For the text-containing cell, return its midpoint in [x, y] coordinate format. 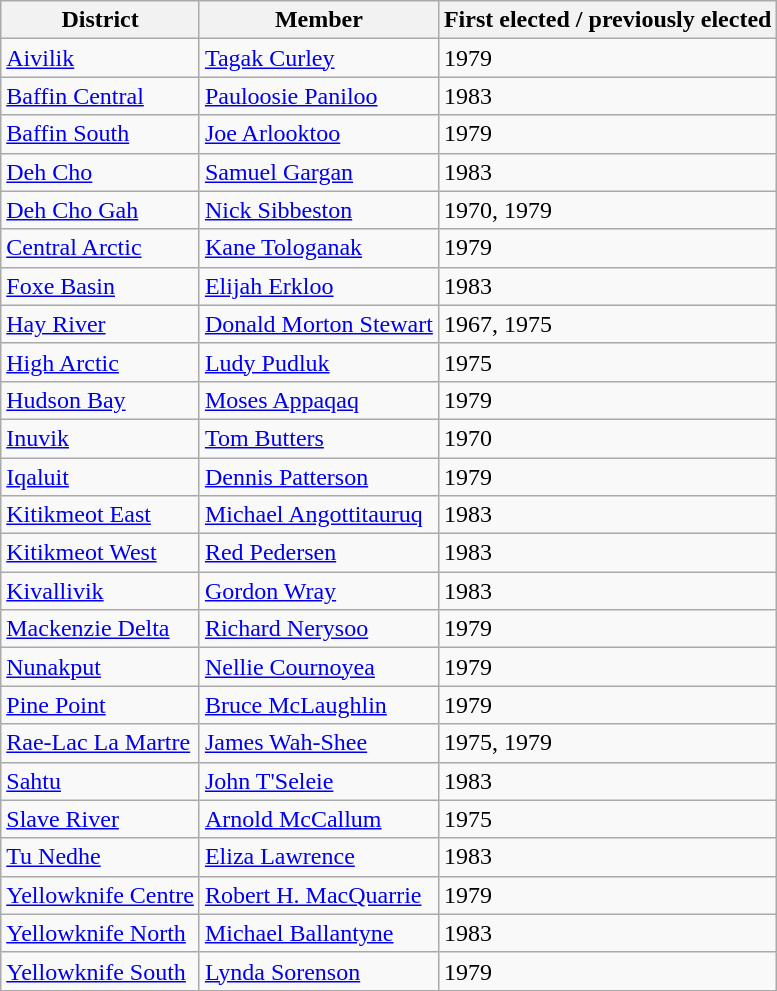
Deh Cho [100, 172]
Dennis Patterson [318, 477]
High Arctic [100, 362]
Samuel Gargan [318, 172]
Baffin South [100, 134]
First elected / previously elected [608, 20]
District [100, 20]
Hay River [100, 324]
John T'Seleie [318, 781]
Lynda Sorenson [318, 971]
Hudson Bay [100, 400]
Kane Tologanak [318, 248]
Michael Ballantyne [318, 933]
1970 [608, 438]
Rae-Lac La Martre [100, 743]
Elijah Erkloo [318, 286]
Pine Point [100, 705]
Ludy Pudluk [318, 362]
Richard Nerysoo [318, 629]
Yellowknife South [100, 971]
Tom Butters [318, 438]
Gordon Wray [318, 591]
Donald Morton Stewart [318, 324]
Tagak Curley [318, 58]
Nunakput [100, 667]
Inuvik [100, 438]
Iqaluit [100, 477]
Nick Sibbeston [318, 210]
1967, 1975 [608, 324]
James Wah-Shee [318, 743]
Mackenzie Delta [100, 629]
Yellowknife Centre [100, 895]
Member [318, 20]
Baffin Central [100, 96]
Red Pedersen [318, 553]
Slave River [100, 819]
Moses Appaqaq [318, 400]
Nellie Cournoyea [318, 667]
Kivallivik [100, 591]
Tu Nedhe [100, 857]
Kitikmeot East [100, 515]
Joe Arlooktoo [318, 134]
Michael Angottitauruq [318, 515]
Bruce McLaughlin [318, 705]
Robert H. MacQuarrie [318, 895]
Foxe Basin [100, 286]
Yellowknife North [100, 933]
Eliza Lawrence [318, 857]
Central Arctic [100, 248]
Sahtu [100, 781]
Pauloosie Paniloo [318, 96]
Aivilik [100, 58]
Arnold McCallum [318, 819]
1970, 1979 [608, 210]
Kitikmeot West [100, 553]
Deh Cho Gah [100, 210]
1975, 1979 [608, 743]
